Identify which cell holds the provided text, then report its [x, y] central coordinate. 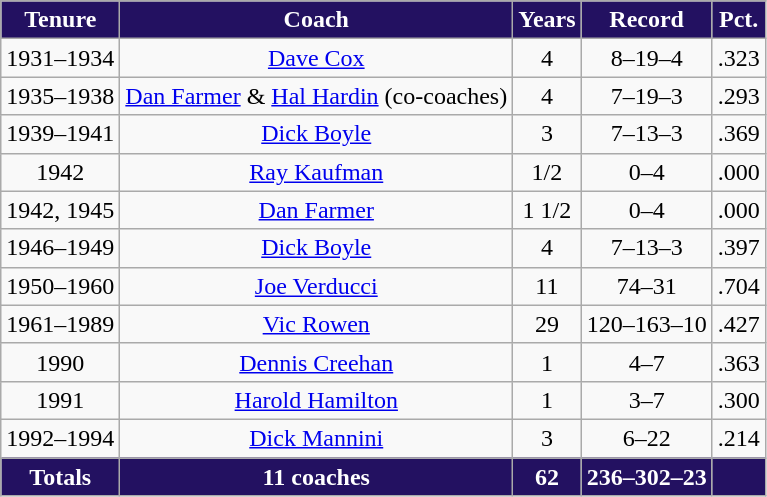
Dennis Creehan [316, 362]
Ray Kaufman [316, 172]
1992–1994 [60, 438]
1939–1941 [60, 134]
.214 [738, 438]
11 [547, 286]
120–163–10 [646, 324]
74–31 [646, 286]
Years [547, 20]
.300 [738, 400]
1950–1960 [60, 286]
Dave Cox [316, 58]
Dan Farmer & Hal Hardin (co-coaches) [316, 96]
8–19–4 [646, 58]
4–7 [646, 362]
.704 [738, 286]
11 coaches [316, 477]
.427 [738, 324]
Dick Mannini [316, 438]
Dan Farmer [316, 210]
1935–1938 [60, 96]
Totals [60, 477]
1942, 1945 [60, 210]
1/2 [547, 172]
.323 [738, 58]
Coach [316, 20]
Joe Verducci [316, 286]
7–19–3 [646, 96]
3–7 [646, 400]
1 1/2 [547, 210]
1990 [60, 362]
Vic Rowen [316, 324]
.293 [738, 96]
Pct. [738, 20]
1946–1949 [60, 248]
Record [646, 20]
1931–1934 [60, 58]
.397 [738, 248]
1942 [60, 172]
.369 [738, 134]
6–22 [646, 438]
62 [547, 477]
29 [547, 324]
1991 [60, 400]
Harold Hamilton [316, 400]
Tenure [60, 20]
.363 [738, 362]
236–302–23 [646, 477]
1961–1989 [60, 324]
